Extract the (x, y) coordinate from the center of the cell holding the provided text.  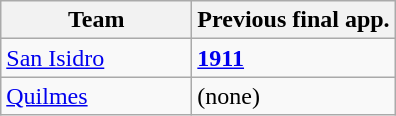
(none) (294, 96)
1911 (294, 58)
Team (96, 20)
San Isidro (96, 58)
Quilmes (96, 96)
Previous final app. (294, 20)
